Output the [x, y] coordinate of the center of the cell containing the given text.  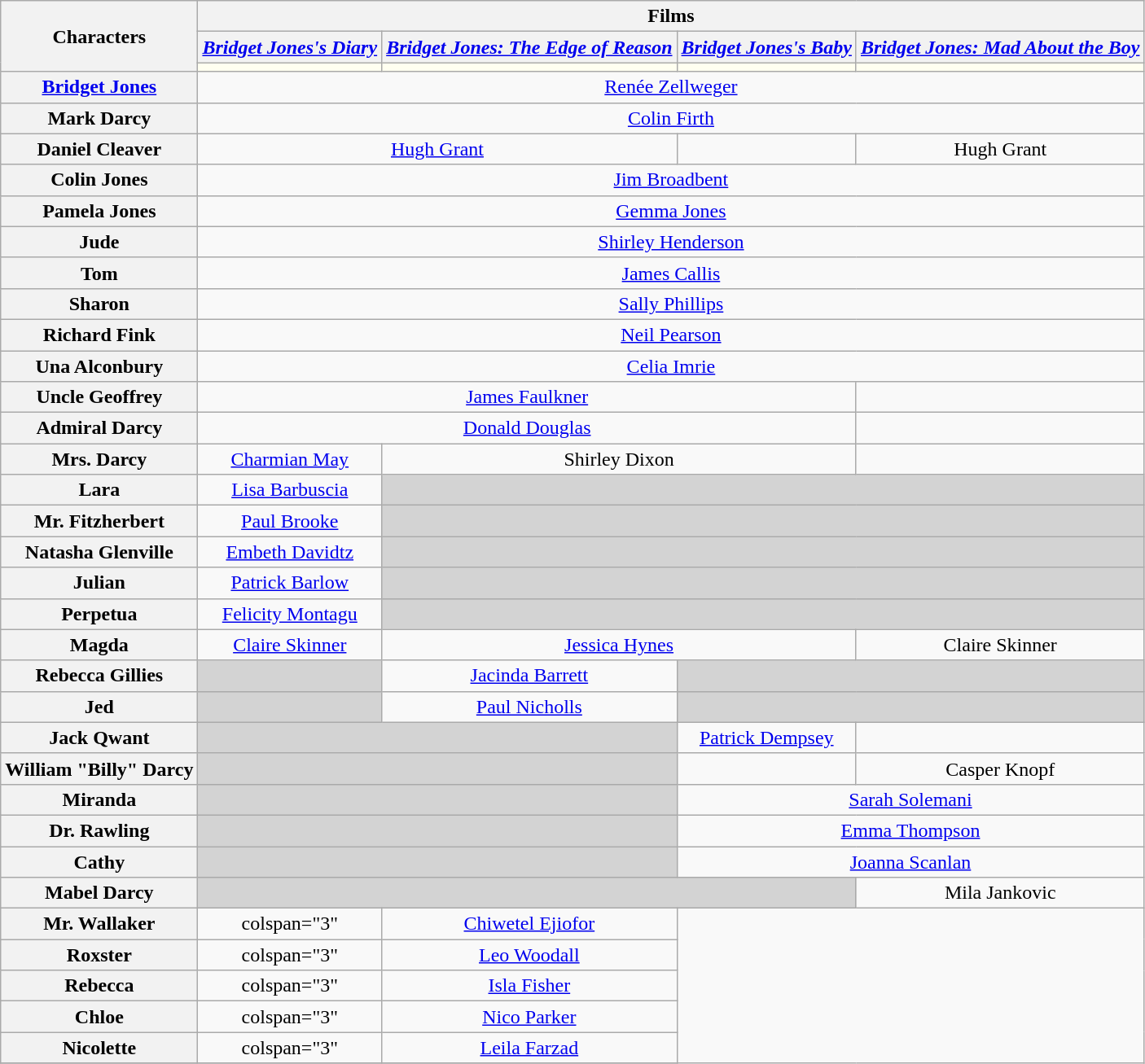
Mr. Fitzherbert [99, 521]
Jack Qwant [99, 738]
Bridget Jones: The Edge of Reason [529, 47]
Bridget Jones [99, 87]
Cathy [99, 862]
Donald Douglas [528, 428]
Mila Jankovic [1000, 893]
Colin Jones [99, 180]
Patrick Dempsey [766, 738]
Chiwetel Ejiofor [529, 924]
Mark Darcy [99, 118]
Nico Parker [529, 1017]
Emma Thompson [910, 830]
Shirley Henderson [671, 242]
Felicity Montagu [290, 614]
Shirley Dixon [619, 459]
Julian [99, 583]
Lisa Barbuscia [290, 490]
Jacinda Barrett [529, 676]
Leila Farzad [529, 1048]
Tom [99, 273]
Jed [99, 707]
Leo Woodall [529, 955]
Magda [99, 645]
Celia Imrie [671, 366]
Colin Firth [671, 118]
Admiral Darcy [99, 428]
Sally Phillips [671, 304]
William "Billy" Darcy [99, 768]
Natasha Glenville [99, 552]
Sarah Solemani [910, 799]
Charmian May [290, 459]
Chloe [99, 1017]
Mrs. Darcy [99, 459]
Renée Zellweger [671, 87]
Embeth Davidtz [290, 552]
Casper Knopf [1000, 768]
Lara [99, 490]
Jude [99, 242]
Mr. Wallaker [99, 924]
Joanna Scanlan [910, 862]
Bridget Jones: Mad About the Boy [1000, 47]
Uncle Geoffrey [99, 397]
Miranda [99, 799]
Bridget Jones's Diary [290, 47]
Bridget Jones's Baby [766, 47]
Dr. Rawling [99, 830]
James Faulkner [528, 397]
Jessica Hynes [619, 645]
Pamela Jones [99, 211]
Mabel Darcy [99, 893]
James Callis [671, 273]
Characters [99, 36]
Daniel Cleaver [99, 149]
Una Alconbury [99, 366]
Perpetua [99, 614]
Nicolette [99, 1048]
Paul Nicholls [529, 707]
Neil Pearson [671, 335]
Rebecca [99, 986]
Patrick Barlow [290, 583]
Gemma Jones [671, 211]
Jim Broadbent [671, 180]
Roxster [99, 955]
Films [671, 16]
Isla Fisher [529, 986]
Sharon [99, 304]
Richard Fink [99, 335]
Rebecca Gillies [99, 676]
Paul Brooke [290, 521]
